Return the [X, Y] coordinate for the center point of the cell that contains the specified text.  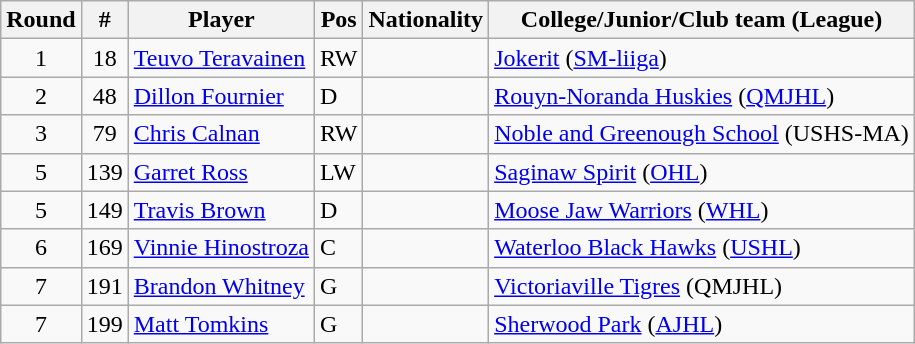
Travis Brown [221, 210]
Moose Jaw Warriors (WHL) [702, 210]
Pos [339, 20]
# [104, 20]
79 [104, 134]
Noble and Greenough School (USHS-MA) [702, 134]
Round [41, 20]
Dillon Fournier [221, 96]
Waterloo Black Hawks (USHL) [702, 248]
Saginaw Spirit (OHL) [702, 172]
Chris Calnan [221, 134]
191 [104, 286]
6 [41, 248]
C [339, 248]
Garret Ross [221, 172]
149 [104, 210]
3 [41, 134]
199 [104, 324]
139 [104, 172]
1 [41, 58]
Matt Tomkins [221, 324]
Brandon Whitney [221, 286]
169 [104, 248]
Jokerit (SM-liiga) [702, 58]
Vinnie Hinostroza [221, 248]
Victoriaville Tigres (QMJHL) [702, 286]
Sherwood Park (AJHL) [702, 324]
College/Junior/Club team (League) [702, 20]
2 [41, 96]
Nationality [426, 20]
LW [339, 172]
48 [104, 96]
Player [221, 20]
Teuvo Teravainen [221, 58]
Rouyn-Noranda Huskies (QMJHL) [702, 96]
18 [104, 58]
